Determine the (x, y) coordinate at the center of the cell enclosing the given text.  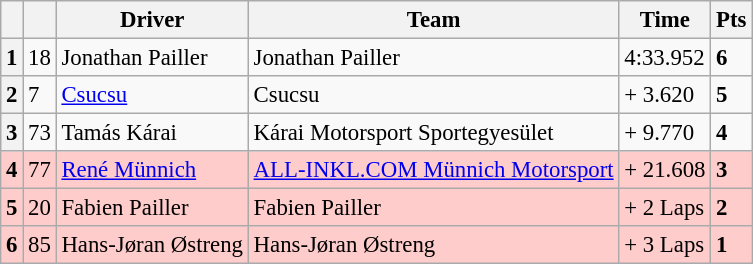
+ 21.608 (665, 170)
7 (40, 95)
20 (40, 208)
73 (40, 133)
+ 2 Laps (665, 208)
Tamás Kárai (152, 133)
18 (40, 58)
+ 3.620 (665, 95)
Time (665, 20)
+ 9.770 (665, 133)
René Münnich (152, 170)
4:33.952 (665, 58)
ALL-INKL.COM Münnich Motorsport (434, 170)
85 (40, 245)
Team (434, 20)
Driver (152, 20)
Pts (732, 20)
Kárai Motorsport Sportegyesület (434, 133)
+ 3 Laps (665, 245)
77 (40, 170)
